Determine the (X, Y) coordinate at the center of the cell enclosing the given text.  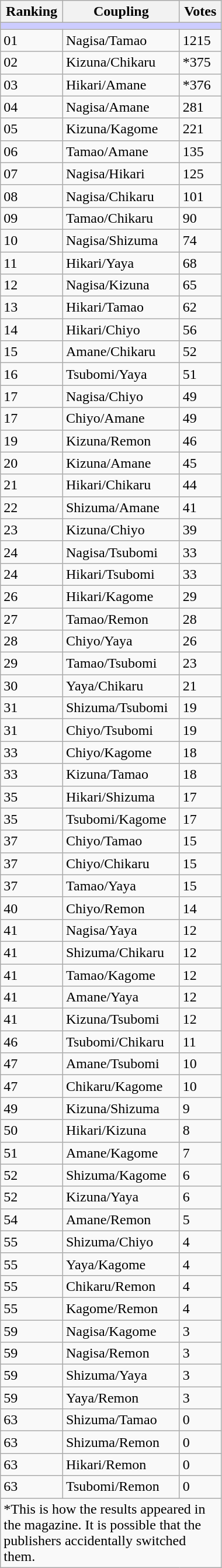
Tamao/Tsubomi (121, 664)
74 (200, 240)
*376 (200, 85)
03 (32, 85)
Kizuna/Shizuma (121, 1108)
02 (32, 63)
Hikari/Remon (121, 1465)
*375 (200, 63)
Nagisa/Chiyo (121, 396)
Amane/Chikaru (121, 352)
9 (200, 1108)
Nagisa/Kizuna (121, 285)
Tamao/Amane (121, 151)
Kizuna/Tsubomi (121, 1020)
281 (200, 107)
Hikari/Kagome (121, 596)
16 (32, 374)
39 (200, 530)
44 (200, 485)
Ranking (32, 12)
Nagisa/Shizuma (121, 240)
08 (32, 196)
Kagome/Remon (121, 1308)
Kizuna/Remon (121, 441)
Chikaru/Kagome (121, 1086)
Chiyo/Kagome (121, 752)
1215 (200, 40)
Chiyo/Amane (121, 419)
Tsubomi/Kagome (121, 819)
65 (200, 285)
Chikaru/Remon (121, 1286)
Kizuna/Chikaru (121, 63)
Kizuna/Amane (121, 463)
07 (32, 174)
Chiyo/Remon (121, 908)
Nagisa/Amane (121, 107)
Chiyo/Tamao (121, 841)
45 (200, 463)
Nagisa/Remon (121, 1353)
Nagisa/Hikari (121, 174)
Kizuna/Tamao (121, 775)
13 (32, 308)
30 (32, 686)
Shizuma/Chiyo (121, 1242)
Shizuma/Chikaru (121, 952)
Tsubomi/Remon (121, 1487)
Hikari/Chikaru (121, 485)
Hikari/Chiyo (121, 330)
Amane/Kagome (121, 1153)
*This is how the results appeared in the magazine. It is possible that the publishers accidentally switched them. (111, 1533)
Chiyo/Yaya (121, 641)
Shizuma/Tsubomi (121, 708)
90 (200, 218)
Tsubomi/Chikaru (121, 1042)
04 (32, 107)
Nagisa/Chikaru (121, 196)
Kizuna/Yaya (121, 1197)
50 (32, 1131)
56 (200, 330)
135 (200, 151)
Hikari/Yaya (121, 263)
Nagisa/Kagome (121, 1331)
Shizuma/Kagome (121, 1175)
Nagisa/Tamao (121, 40)
05 (32, 129)
Hikari/Amane (121, 85)
Nagisa/Tsubomi (121, 552)
62 (200, 308)
Chiyo/Chikaru (121, 864)
Tamao/Yaya (121, 886)
5 (200, 1220)
Kizuna/Kagome (121, 129)
Nagisa/Yaya (121, 930)
Tamao/Remon (121, 619)
Yaya/Kagome (121, 1264)
Yaya/Remon (121, 1398)
01 (32, 40)
20 (32, 463)
7 (200, 1153)
Shizuma/Yaya (121, 1376)
Chiyo/Tsubomi (121, 730)
Tamao/Chikaru (121, 218)
54 (32, 1220)
221 (200, 129)
Tamao/Kagome (121, 975)
Shizuma/Remon (121, 1442)
8 (200, 1131)
Kizuna/Chiyo (121, 530)
Amane/Yaya (121, 997)
Shizuma/Tamao (121, 1420)
09 (32, 218)
06 (32, 151)
22 (32, 507)
40 (32, 908)
Hikari/Kizuna (121, 1131)
Coupling (121, 12)
Tsubomi/Yaya (121, 374)
125 (200, 174)
Amane/Remon (121, 1220)
Shizuma/Amane (121, 507)
68 (200, 263)
Amane/Tsubomi (121, 1064)
Hikari/Tamao (121, 308)
27 (32, 619)
Hikari/Shizuma (121, 797)
Yaya/Chikaru (121, 686)
Hikari/Tsubomi (121, 574)
101 (200, 196)
Votes (200, 12)
